Detect which cell encompasses the target text, then output its [x, y] center coordinate. 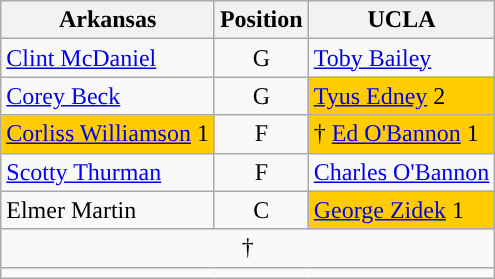
Corliss Williamson 1 [108, 134]
George Zidek 1 [402, 210]
Scotty Thurman [108, 172]
C [261, 210]
Toby Bailey [402, 58]
Charles O'Bannon [402, 172]
Arkansas [108, 20]
Position [261, 20]
† [248, 248]
Corey Beck [108, 96]
Tyus Edney 2 [402, 96]
UCLA [402, 20]
Clint McDaniel [108, 58]
Elmer Martin [108, 210]
† Ed O'Bannon 1 [402, 134]
